Locate the cell with the specified text and output its (x, y) center coordinate. 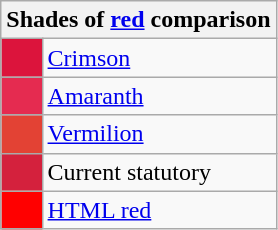
Crimson (159, 58)
Shades of red comparison (138, 20)
Vermilion (159, 134)
Current statutory (159, 172)
HTML red (159, 210)
Amaranth (159, 96)
